Search for the cell housing the specified text and yield its [x, y] center coordinate. 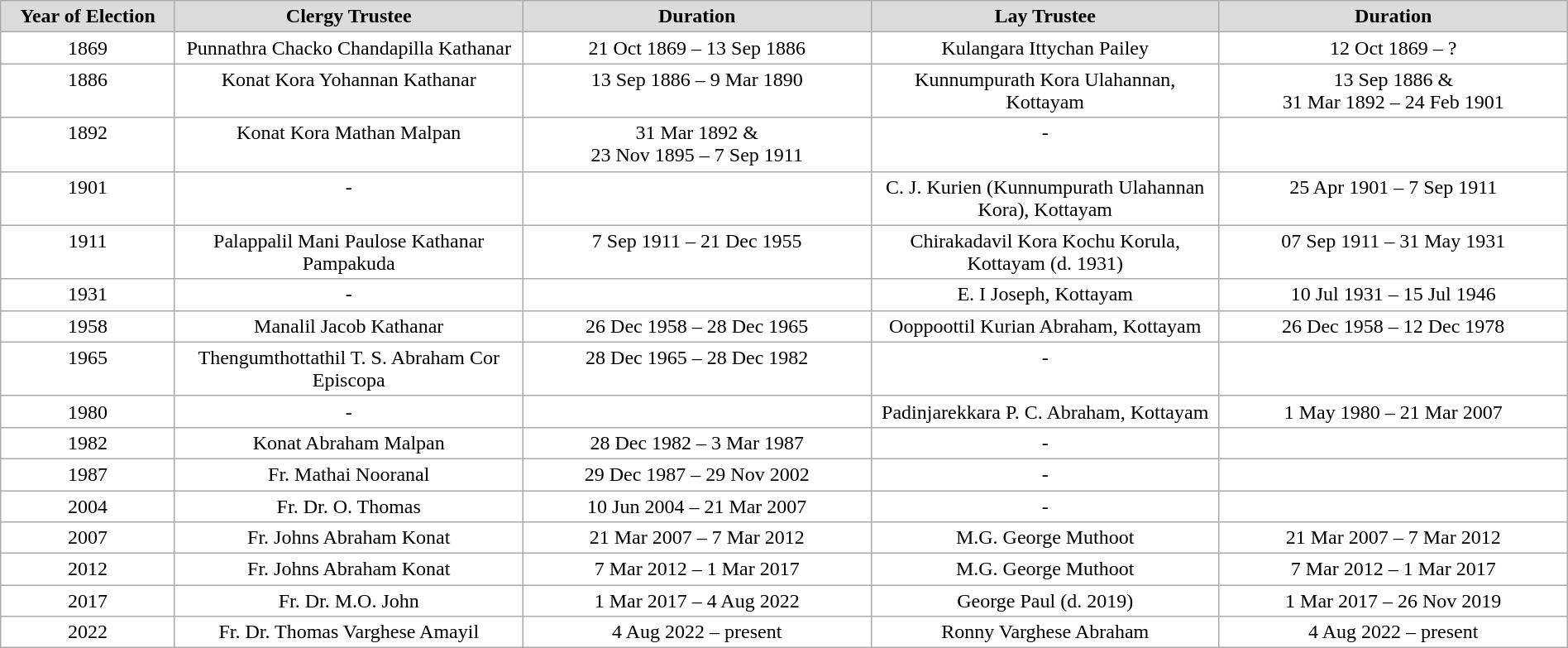
29 Dec 1987 – 29 Nov 2002 [696, 474]
Year of Election [88, 17]
2007 [88, 538]
Punnathra Chacko Chandapilla Kathanar [349, 48]
Padinjarekkara P. C. Abraham, Kottayam [1045, 411]
1 Mar 2017 – 26 Nov 2019 [1393, 601]
1892 [88, 144]
George Paul (d. 2019) [1045, 601]
1901 [88, 199]
Ooppoottil Kurian Abraham, Kottayam [1045, 326]
Palappalil Mani Paulose Kathanar Pampakuda [349, 252]
10 Jul 1931 – 15 Jul 1946 [1393, 295]
25 Apr 1901 – 7 Sep 1911 [1393, 199]
26 Dec 1958 – 12 Dec 1978 [1393, 326]
Kunnumpurath Kora Ulahannan, Kottayam [1045, 91]
Lay Trustee [1045, 17]
21 Oct 1869 – 13 Sep 1886 [696, 48]
1931 [88, 295]
1980 [88, 411]
1 Mar 2017 – 4 Aug 2022 [696, 601]
13 Sep 1886 & 31 Mar 1892 – 24 Feb 1901 [1393, 91]
C. J. Kurien (Kunnumpurath Ulahannan Kora), Kottayam [1045, 199]
2012 [88, 569]
Fr. Dr. M.O. John [349, 601]
2017 [88, 601]
1911 [88, 252]
7 Sep 1911 – 21 Dec 1955 [696, 252]
1958 [88, 326]
Fr. Mathai Nooranal [349, 474]
Thengumthottathil T. S. Abraham Cor Episcopa [349, 369]
1987 [88, 474]
1869 [88, 48]
Clergy Trustee [349, 17]
Konat Abraham Malpan [349, 443]
1965 [88, 369]
28 Dec 1982 – 3 Mar 1987 [696, 443]
1 May 1980 – 21 Mar 2007 [1393, 411]
Manalil Jacob Kathanar [349, 326]
Chirakadavil Kora Kochu Korula, Kottayam (d. 1931) [1045, 252]
13 Sep 1886 – 9 Mar 1890 [696, 91]
2004 [88, 506]
E. I Joseph, Kottayam [1045, 295]
Fr. Dr. O. Thomas [349, 506]
10 Jun 2004 – 21 Mar 2007 [696, 506]
07 Sep 1911 – 31 May 1931 [1393, 252]
Konat Kora Mathan Malpan [349, 144]
2022 [88, 632]
28 Dec 1965 – 28 Dec 1982 [696, 369]
26 Dec 1958 – 28 Dec 1965 [696, 326]
12 Oct 1869 – ? [1393, 48]
1886 [88, 91]
Fr. Dr. Thomas Varghese Amayil [349, 632]
Kulangara Ittychan Pailey [1045, 48]
31 Mar 1892 & 23 Nov 1895 – 7 Sep 1911 [696, 144]
Ronny Varghese Abraham [1045, 632]
1982 [88, 443]
Konat Kora Yohannan Kathanar [349, 91]
